Capture the cell that displays the provided text and extract its (x, y) central coordinate. 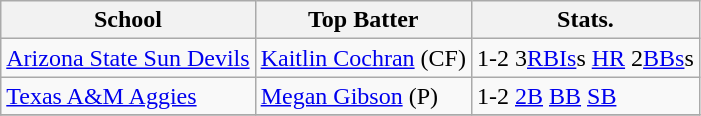
Megan Gibson (P) (363, 96)
Kaitlin Cochran (CF) (363, 58)
1-2 2B BB SB (585, 96)
Top Batter (363, 20)
Texas A&M Aggies (128, 96)
Arizona State Sun Devils (128, 58)
School (128, 20)
Stats. (585, 20)
1-2 3RBIss HR 2BBss (585, 58)
